Find where the given text appears and provide that cell's center as (X, Y) coordinate. 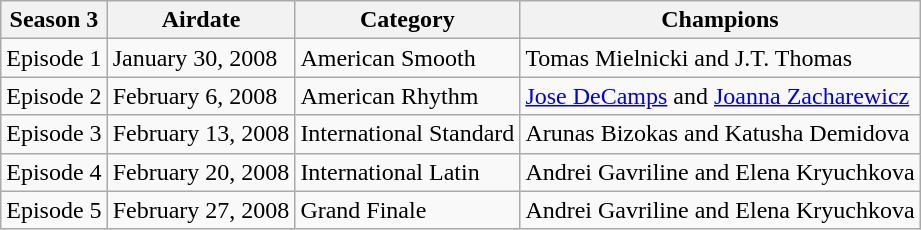
Arunas Bizokas and Katusha Demidova (720, 134)
American Smooth (408, 58)
January 30, 2008 (201, 58)
Season 3 (54, 20)
American Rhythm (408, 96)
Episode 1 (54, 58)
February 13, 2008 (201, 134)
Jose DeCamps and Joanna Zacharewicz (720, 96)
Episode 5 (54, 210)
Category (408, 20)
Episode 2 (54, 96)
International Standard (408, 134)
Tomas Mielnicki and J.T. Thomas (720, 58)
Episode 4 (54, 172)
International Latin (408, 172)
February 6, 2008 (201, 96)
Airdate (201, 20)
February 27, 2008 (201, 210)
Grand Finale (408, 210)
February 20, 2008 (201, 172)
Champions (720, 20)
Episode 3 (54, 134)
